Determine the (X, Y) coordinate at the center of the cell enclosing the given text.  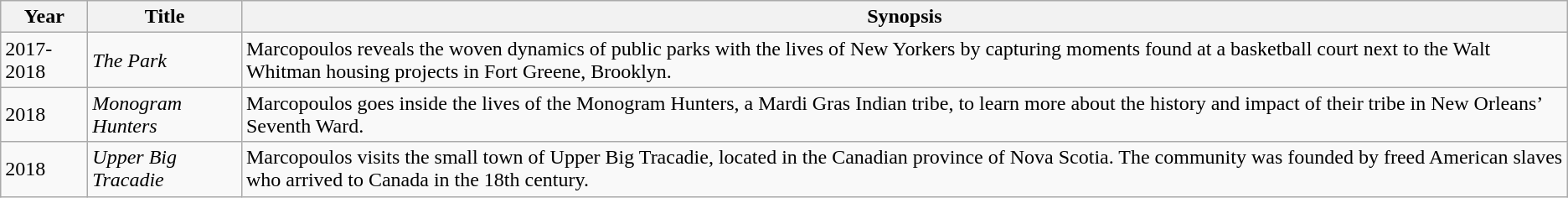
2017-2018 (44, 60)
Upper Big Tracadie (165, 169)
Monogram Hunters (165, 114)
Title (165, 17)
The Park (165, 60)
Synopsis (905, 17)
Year (44, 17)
